Return (x, y) of the center of cell containing provided text 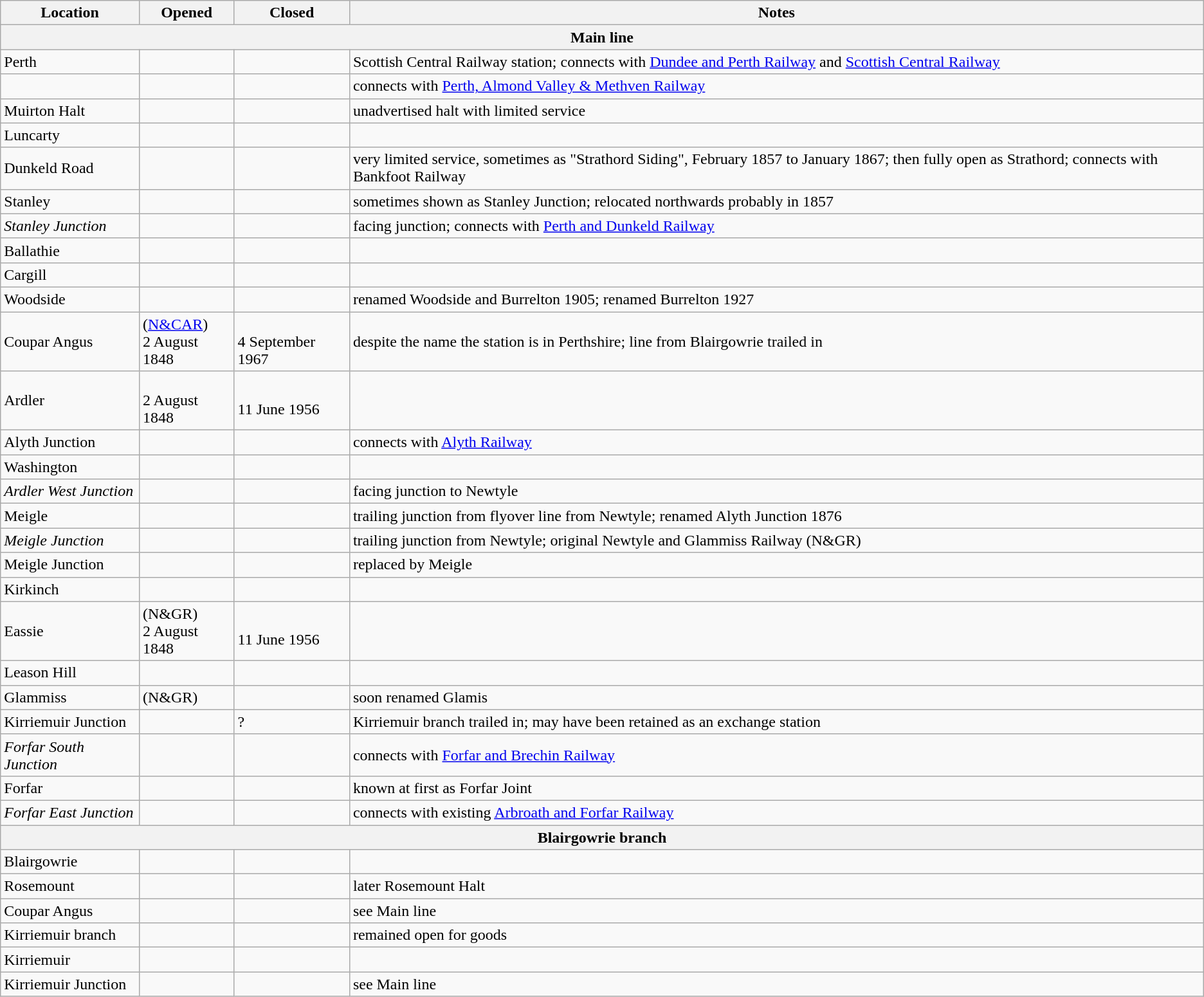
trailing junction from flyover line from Newtyle; renamed Alyth Junction 1876 (776, 516)
despite the name the station is in Perthshire; line from Blairgowrie trailed in (776, 341)
replaced by Meigle (776, 565)
trailing junction from Newtyle; original Newtyle and Glammiss Railway (N&GR) (776, 540)
Ballathie (70, 250)
Woodside (70, 299)
Forfar (70, 788)
Stanley (70, 201)
Blairgowrie branch (602, 837)
Luncarty (70, 135)
Meigle (70, 516)
sometimes shown as Stanley Junction; relocated northwards probably in 1857 (776, 201)
Perth (70, 62)
Kirkinch (70, 589)
4 September 1967 (292, 341)
(N&GR)2 August 1848 (187, 631)
Kirriemuir branch trailed in; may have been retained as an exchange station (776, 722)
unadvertised halt with limited service (776, 111)
very limited service, sometimes as "Strathord Siding", February 1857 to January 1867; then fully open as Strathord; connects with Bankfoot Railway (776, 169)
Eassie (70, 631)
Main line (602, 37)
Dunkeld Road (70, 169)
soon renamed Glamis (776, 697)
connects with Alyth Railway (776, 443)
Ardler West Junction (70, 491)
Ardler (70, 401)
(N&CAR)2 August 1848 (187, 341)
Notes (776, 13)
remained open for goods (776, 935)
facing junction; connects with Perth and Dunkeld Railway (776, 226)
Cargill (70, 275)
renamed Woodside and Burrelton 1905; renamed Burrelton 1927 (776, 299)
Opened (187, 13)
connects with Perth, Almond Valley & Methven Railway (776, 86)
Kirriemuir branch (70, 935)
known at first as Forfar Joint (776, 788)
Glammiss (70, 697)
Forfar East Junction (70, 812)
connects with Forfar and Brechin Railway (776, 755)
facing junction to Newtyle (776, 491)
Washington (70, 467)
later Rosemount Halt (776, 886)
Location (70, 13)
Scottish Central Railway station; connects with Dundee and Perth Railway and Scottish Central Railway (776, 62)
Rosemount (70, 886)
Closed (292, 13)
2 August 1848 (187, 401)
Kirriemuir (70, 960)
Alyth Junction (70, 443)
? (292, 722)
Muirton Halt (70, 111)
Forfar South Junction (70, 755)
Stanley Junction (70, 226)
(N&GR) (187, 697)
connects with existing Arbroath and Forfar Railway (776, 812)
Leason Hill (70, 673)
Blairgowrie (70, 862)
